From the cell containing the given text, extract its center point as (X, Y) coordinate. 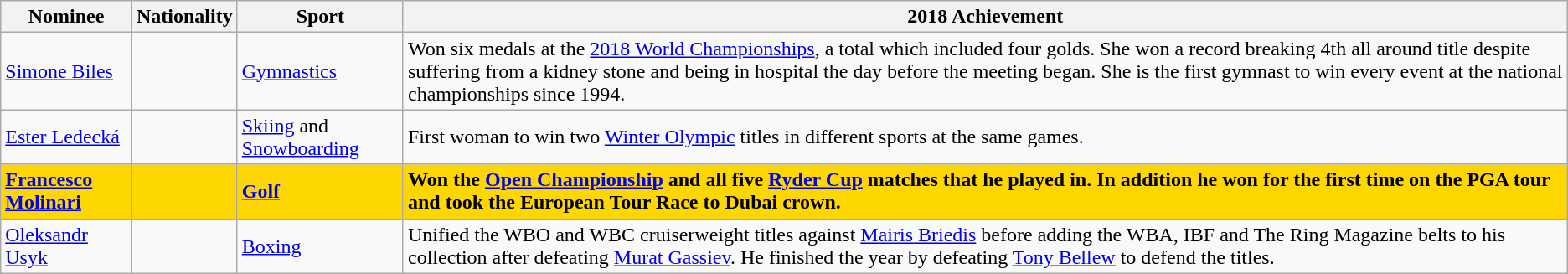
Gymnastics (320, 71)
2018 Achievement (985, 17)
Golf (320, 191)
Sport (320, 17)
Ester Ledecká (67, 137)
Nationality (184, 17)
Skiing and Snowboarding (320, 137)
Francesco Molinari (67, 191)
Boxing (320, 246)
First woman to win two Winter Olympic titles in different sports at the same games. (985, 137)
Oleksandr Usyk (67, 246)
Nominee (67, 17)
Simone Biles (67, 71)
